Find where the given text appears and provide that cell's center as [x, y] coordinate. 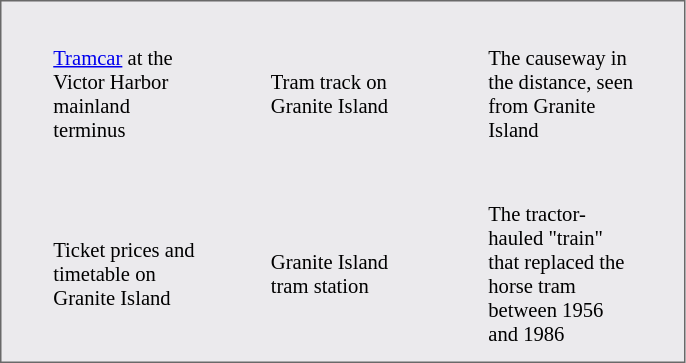
Tram track on Granite Island [346, 95]
Ticket prices and timetable on Granite Island [128, 275]
The tractor-hauled "train" that replaced the horse tram between 1956 and 1986 [563, 275]
Granite Island tram station [346, 275]
The causeway in the distance, seen from Granite Island [563, 95]
Tramcar at the Victor Harbor mainland terminus [128, 95]
